Provide the [x, y] coordinate of the cell's center where the given text is located.  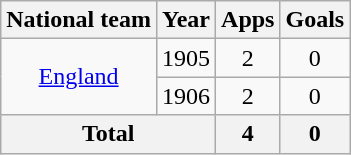
1906 [186, 96]
Total [108, 134]
Apps [248, 20]
1905 [186, 58]
4 [248, 134]
Goals [315, 20]
Year [186, 20]
England [79, 77]
National team [79, 20]
